Return the (X, Y) coordinate for the center point of the cell that contains the specified text.  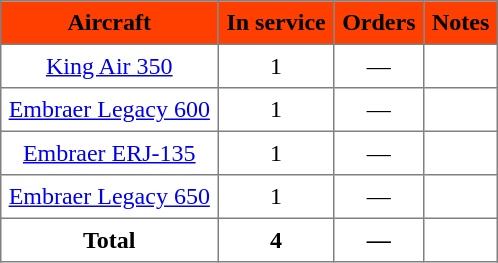
Aircraft (109, 23)
Total (109, 240)
Embraer Legacy 650 (109, 197)
Orders (379, 23)
King Air 350 (109, 66)
In service (276, 23)
Embraer ERJ-135 (109, 153)
Notes (461, 23)
4 (276, 240)
Embraer Legacy 600 (109, 110)
